For the text-containing cell, return its midpoint in (X, Y) coordinate format. 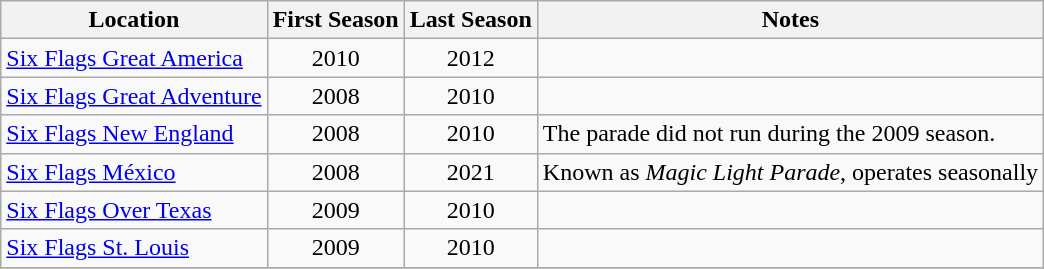
Six Flags México (134, 172)
Six Flags New England (134, 134)
Six Flags Great Adventure (134, 96)
Last Season (470, 20)
Location (134, 20)
2012 (470, 58)
Known as Magic Light Parade, operates seasonally (790, 172)
Six Flags Great America (134, 58)
Notes (790, 20)
The parade did not run during the 2009 season. (790, 134)
Six Flags St. Louis (134, 248)
First Season (336, 20)
Six Flags Over Texas (134, 210)
2021 (470, 172)
